Find where the given text appears and provide that cell's center as [x, y] coordinate. 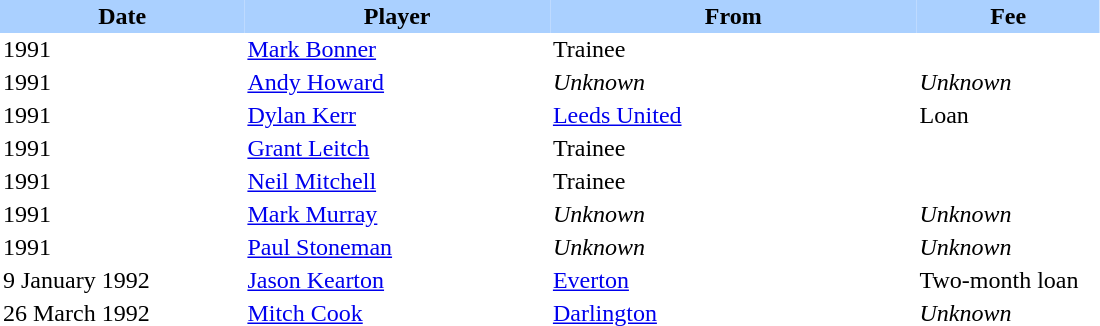
Mark Murray [397, 214]
From [734, 16]
9 January 1992 [122, 280]
Loan [1008, 116]
Date [122, 16]
Fee [1008, 16]
Two-month loan [1008, 280]
Jason Kearton [397, 280]
Everton [734, 280]
Paul Stoneman [397, 248]
Dylan Kerr [397, 116]
Player [397, 16]
Mark Bonner [397, 50]
Grant Leitch [397, 148]
Leeds United [734, 116]
Neil Mitchell [397, 182]
Andy Howard [397, 82]
